Determine the (x, y) coordinate at the center of the cell enclosing the given text.  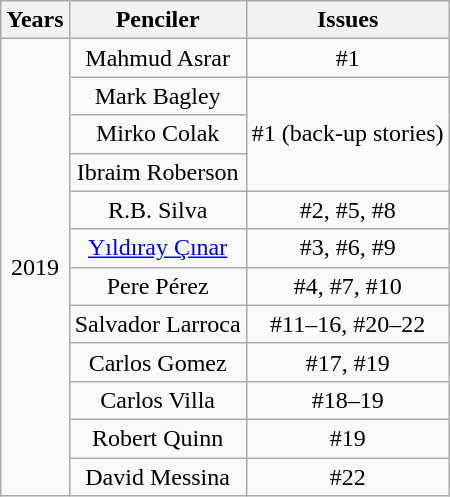
Years (35, 20)
#1 (back-up stories) (348, 134)
Mirko Colak (158, 134)
#18–19 (348, 400)
R.B. Silva (158, 210)
#22 (348, 477)
Ibraim Roberson (158, 172)
#19 (348, 438)
Salvador Larroca (158, 324)
Robert Quinn (158, 438)
Penciler (158, 20)
Mark Bagley (158, 96)
#11–16, #20–22 (348, 324)
Pere Pérez (158, 286)
#1 (348, 58)
David Messina (158, 477)
#17, #19 (348, 362)
Carlos Villa (158, 400)
Yıldıray Çınar (158, 248)
#3, #6, #9 (348, 248)
2019 (35, 268)
Mahmud Asrar (158, 58)
Carlos Gomez (158, 362)
Issues (348, 20)
#4, #7, #10 (348, 286)
#2, #5, #8 (348, 210)
